Locate the cell with the specified text and output its [x, y] center coordinate. 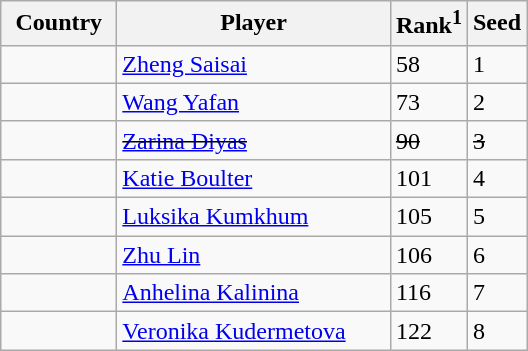
7 [496, 293]
3 [496, 140]
Wang Yafan [254, 102]
Country [59, 24]
Anhelina Kalinina [254, 293]
Luksika Kumkhum [254, 217]
Seed [496, 24]
Zhu Lin [254, 255]
106 [428, 255]
58 [428, 64]
8 [496, 331]
6 [496, 255]
4 [496, 178]
2 [496, 102]
Veronika Kudermetova [254, 331]
Zarina Diyas [254, 140]
101 [428, 178]
116 [428, 293]
Zheng Saisai [254, 64]
Rank1 [428, 24]
5 [496, 217]
1 [496, 64]
122 [428, 331]
Katie Boulter [254, 178]
Player [254, 24]
73 [428, 102]
105 [428, 217]
90 [428, 140]
